Provide the [X, Y] coordinate of the cell's center where the given text is located.  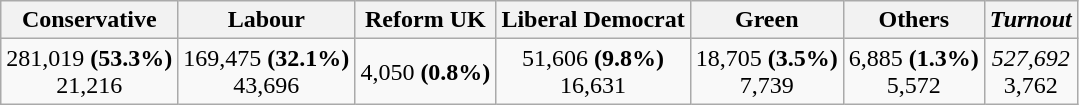
6,885 (1.3%)5,572 [914, 72]
Liberal Democrat [593, 20]
281,019 (53.3%)21,216 [90, 72]
Labour [266, 20]
18,705 (3.5%)7,739 [766, 72]
4,050 (0.8%) [426, 72]
Turnout [1030, 20]
Others [914, 20]
Conservative [90, 20]
51,606 (9.8%)16,631 [593, 72]
527,6923,762 [1030, 72]
169,475 (32.1%)43,696 [266, 72]
Green [766, 20]
Reform UK [426, 20]
